Pinpoint the cell where the given text exists, returning its [x, y] midpoint coordinate. 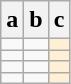
c [59, 20]
b [36, 20]
a [12, 20]
